Locate the cell with the specified text and output its (X, Y) center coordinate. 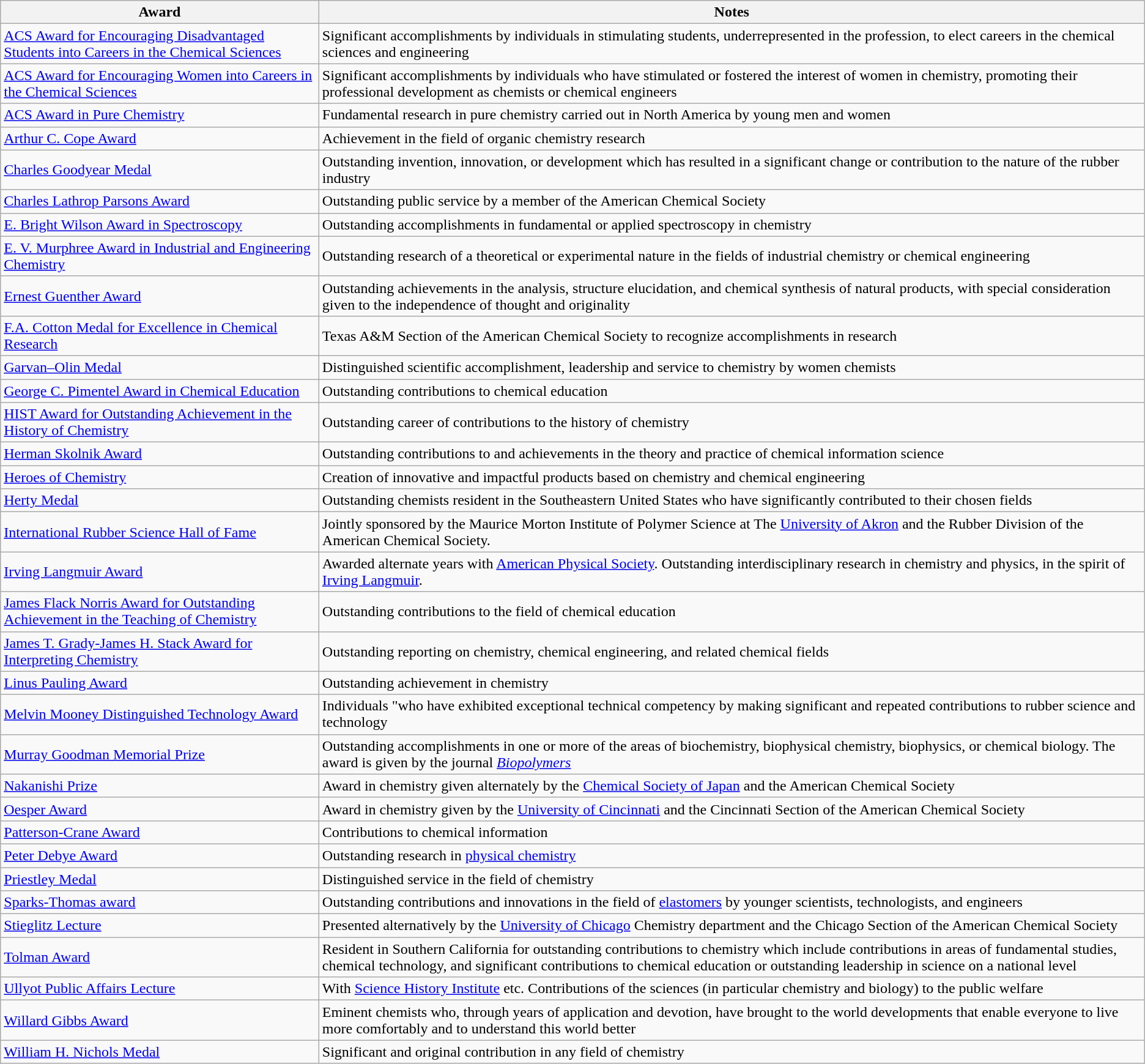
Priestley Medal (160, 879)
Outstanding chemists resident in the Southeastern United States who have significantly contributed to their chosen fields (732, 500)
Oesper Award (160, 809)
Award in chemistry given by the University of Cincinnati and the Cincinnati Section of the American Chemical Society (732, 809)
Arthur C. Cope Award (160, 138)
ACS Award for Encouraging Women into Careers in the Chemical Sciences (160, 83)
Willard Gibbs Award (160, 1021)
Outstanding contributions and innovations in the field of elastomers by younger scientists, technologists, and engineers (732, 902)
James T. Grady-James H. Stack Award for Interpreting Chemistry (160, 651)
Outstanding public service by a member of the American Chemical Society (732, 201)
Achievement in the field of organic chemistry research (732, 138)
James Flack Norris Award for Outstanding Achievement in the Teaching of Chemistry (160, 612)
E. Bright Wilson Award in Spectroscopy (160, 225)
Stieglitz Lecture (160, 926)
Fundamental research in pure chemistry carried out in North America by young men and women (732, 115)
Patterson-Crane Award (160, 832)
Presented alternatively by the University of Chicago Chemistry department and the Chicago Section of the American Chemical Society (732, 926)
Outstanding research in physical chemistry (732, 855)
E. V. Murphree Award in Industrial and Engineering Chemistry (160, 256)
Ernest Guenther Award (160, 296)
Outstanding reporting on chemistry, chemical engineering, and related chemical fields (732, 651)
HIST Award for Outstanding Achievement in the History of Chemistry (160, 422)
Contributions to chemical information (732, 832)
ACS Award in Pure Chemistry (160, 115)
George C. Pimentel Award in Chemical Education (160, 391)
Outstanding research of a theoretical or experimental nature in the fields of industrial chemistry or chemical engineering (732, 256)
Peter Debye Award (160, 855)
Charles Goodyear Medal (160, 170)
Outstanding contributions to and achievements in the theory and practice of chemical information science (732, 454)
Notes (732, 12)
Nakanishi Prize (160, 786)
Ullyot Public Affairs Lecture (160, 989)
Distinguished scientific accomplishment, leadership and service to chemistry by women chemists (732, 367)
Garvan–Olin Medal (160, 367)
Outstanding career of contributions to the history of chemistry (732, 422)
Murray Goodman Memorial Prize (160, 754)
Outstanding invention, innovation, or development which has resulted in a significant change or contribution to the nature of the rubber industry (732, 170)
Sparks-Thomas award (160, 902)
Distinguished service in the field of chemistry (732, 879)
With Science History Institute etc. Contributions of the sciences (in particular chemistry and biology) to the public welfare (732, 989)
Individuals "who have exhibited exceptional technical competency by making significant and repeated contributions to rubber science and technology (732, 715)
Charles Lathrop Parsons Award (160, 201)
Outstanding contributions to chemical education (732, 391)
Linus Pauling Award (160, 683)
Tolman Award (160, 957)
ACS Award for Encouraging Disadvantaged Students into Careers in the Chemical Sciences (160, 44)
Outstanding achievement in chemistry (732, 683)
Herty Medal (160, 500)
Heroes of Chemistry (160, 477)
Outstanding accomplishments in fundamental or applied spectroscopy in chemistry (732, 225)
Melvin Mooney Distinguished Technology Award (160, 715)
Significant and original contribution in any field of chemistry (732, 1052)
Outstanding contributions to the field of chemical education (732, 612)
Irving Langmuir Award (160, 571)
Herman Skolnik Award (160, 454)
F.A. Cotton Medal for Excellence in Chemical Research (160, 335)
Award (160, 12)
William H. Nichols Medal (160, 1052)
Texas A&M Section of the American Chemical Society to recognize accomplishments in research (732, 335)
Creation of innovative and impactful products based on chemistry and chemical engineering (732, 477)
International Rubber Science Hall of Fame (160, 532)
Award in chemistry given alternately by the Chemical Society of Japan and the American Chemical Society (732, 786)
